Identify which cell holds the provided text, then report its (x, y) central coordinate. 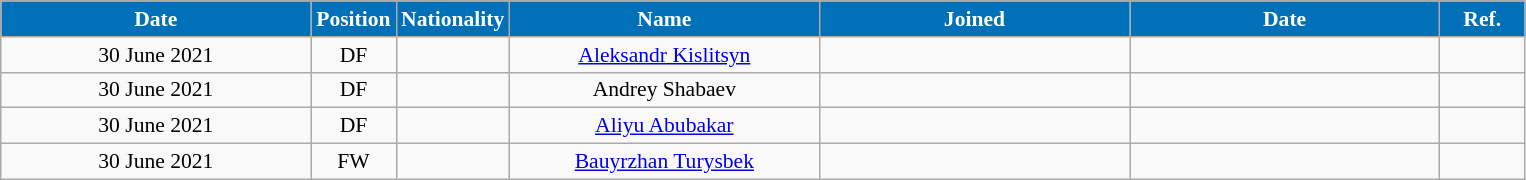
Nationality (452, 19)
Joined (974, 19)
Name (664, 19)
Position (354, 19)
Aleksandr Kislitsyn (664, 55)
Aliyu Abubakar (664, 126)
Andrey Shabaev (664, 90)
Ref. (1482, 19)
Bauyrzhan Turysbek (664, 162)
FW (354, 162)
